Determine the (x, y) coordinate at the center of the cell enclosing the given text.  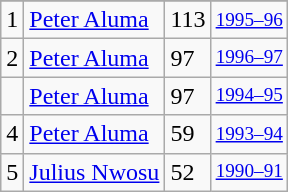
1995–96 (249, 20)
4 (12, 134)
5 (12, 172)
1 (12, 20)
113 (188, 20)
59 (188, 134)
52 (188, 172)
1990–91 (249, 172)
1994–95 (249, 96)
1996–97 (249, 58)
Julius Nwosu (94, 172)
2 (12, 58)
1993–94 (249, 134)
